Capture the cell that displays the provided text and extract its (X, Y) central coordinate. 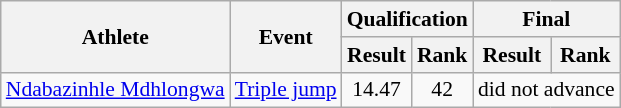
Final (546, 19)
Qualification (408, 19)
14.47 (377, 90)
Athlete (116, 36)
42 (442, 90)
Event (286, 36)
did not advance (546, 90)
Ndabazinhle Mdhlongwa (116, 90)
Triple jump (286, 90)
